Detect which cell encompasses the target text, then output its [X, Y] center coordinate. 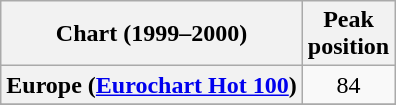
Chart (1999–2000) [152, 34]
84 [348, 85]
Europe (Eurochart Hot 100) [152, 85]
Peakposition [348, 34]
